Return the [X, Y] coordinate for the center point of the cell that contains the specified text.  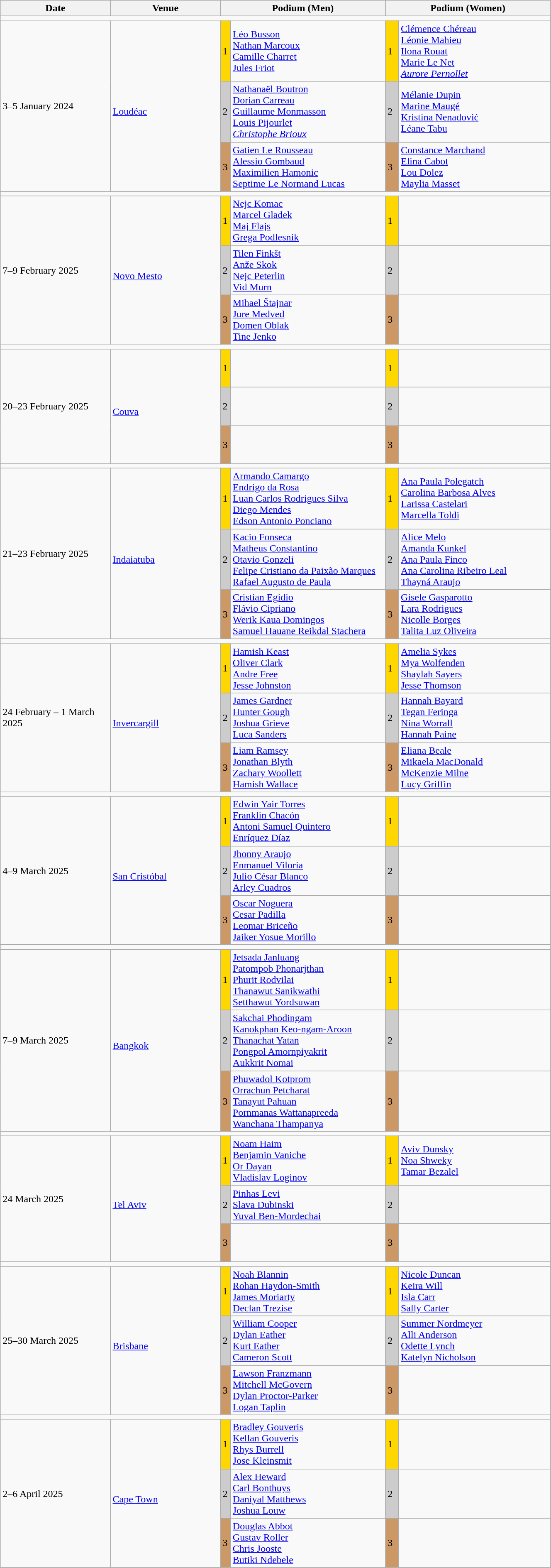
Amelia SykesMya WolfendenShaylah SayersJesse Thomson [474, 669]
4–9 March 2025 [56, 870]
San Cristóbal [165, 870]
Indaiatuba [165, 554]
Podium (Men) [303, 8]
Tilen FinkštAnže SkokNejc PeterlinVid Murn [308, 270]
Bradley GouverisKellan GouverisRhys BurrellJose Kleinsmit [308, 1444]
Lawson FranzmannMitchell McGovernDylan Proctor-ParkerLogan Taplin [308, 1390]
Tel Aviv [165, 1199]
Hamish KeastOliver ClarkAndre FreeJesse Johnston [308, 669]
7–9 February 2025 [56, 270]
Kacio FonsecaMatheus ConstantinoOtavio GonzeliFelipe Cristiano da Paixão MarquesRafael Augusto de Paula [308, 559]
Cape Town [165, 1493]
Loudéac [165, 106]
Sakchai PhodingamKanokphan Keo-ngam-AroonThanachat YatanPongpol AmornpiyakritAukkrit Nomai [308, 1040]
Noam HaimBenjamin VanicheOr DayanVladislav Loginov [308, 1161]
Jetsada JanluangPatompob PhonarjthanPhurit RodvilaiThanawut SanikwathiSetthawut Yordsuwan [308, 980]
Brisbane [165, 1340]
Douglas AbbotGustav RollerChris JoosteButiki Ndebele [308, 1543]
2–6 April 2025 [56, 1493]
24 February – 1 March 2025 [56, 718]
Mihael ŠtajnarJure MedvedDomen OblakTine Jenko [308, 320]
Jhonny AraujoEnmanuel ViloriaJulio César BlancoArley Cuadros [308, 870]
20–23 February 2025 [56, 406]
Cristian EgídioFlávio CiprianoWerik Kaua DomingosSamuel Hauane Reikdal Stachera [308, 615]
25–30 March 2025 [56, 1340]
Mélanie DupinMarine MaugéKristina NenadovićLéane Tabu [474, 112]
Date [56, 8]
Summer NordmeyerAlli AndersonOdette LynchKatelyn Nicholson [474, 1340]
James GardnerHunter GoughJoshua GrieveLuca Sanders [308, 718]
Phuwadol KotpromOrrachun PetcharatTanayut PahuanPornmanas WattanapreedaWanchana Thampanya [308, 1101]
Couva [165, 406]
Pinhas LeviSlava DubinskiYuval Ben-Mordechai [308, 1205]
Gisele GasparottoLara RodriguesNicolle BorgesTalita Luz Oliveira [474, 615]
Constance MarchandElina CabotLou DolezMaylia Masset [474, 167]
21–23 February 2025 [56, 554]
Hannah BayardTegan FeringaNina WorrallHannah Paine [474, 718]
Invercargill [165, 718]
Bangkok [165, 1040]
Nathanaël BoutronDorian CarreauGuillaume MonmassonLouis PijourletChristophe Brioux [308, 112]
3–5 January 2024 [56, 106]
Gatien Le RousseauAlessio GombaudMaximilien HamonicSeptime Le Normand Lucas [308, 167]
7–9 March 2025 [56, 1040]
Nicole DuncanKeira WillIsla CarrSally Carter [474, 1291]
Léo BussonNathan MarcouxCamille CharretJules Friot [308, 51]
Alice MeloAmanda KunkelAna Paula FincoAna Carolina Ribeiro LealThayná Araujo [474, 559]
Noah BlanninRohan Haydon-SmithJames MoriartyDeclan Trezise [308, 1291]
Clémence ChéreauLéonie MahieuIlona RouatMarie Le NetAurore Pernollet [474, 51]
Alex HewardCarl BonthuysDaniyal MatthewsJoshua Louw [308, 1493]
William CooperDylan EatherKurt EatherCameron Scott [308, 1340]
Armando CamargoEndrigo da RosaLuan Carlos Rodrigues SilvaDiego MendesEdson Antonio Ponciano [308, 499]
Ana Paula PolegatchCarolina Barbosa AlvesLarissa CastelariMarcella Toldi [474, 499]
Edwin Yair TorresFranklin ChacónAntoni Samuel QuinteroEnríquez Díaz [308, 821]
Oscar NogueraCesar PadillaLeomar BriceñoJaiker Yosue Morillo [308, 920]
Nejc KomacMarcel GladekMaj FlajsGrega Podlesnik [308, 221]
Venue [165, 8]
24 March 2025 [56, 1199]
Novo Mesto [165, 270]
Aviv DunskyNoa ShwekyTamar Bezalel [474, 1161]
Eliana BealeMikaela MacDonaldMcKenzie MilneLucy Griffin [474, 767]
Podium (Women) [468, 8]
Liam RamseyJonathan BlythZachary WoollettHamish Wallace [308, 767]
